Capture the cell that displays the provided text and extract its [X, Y] central coordinate. 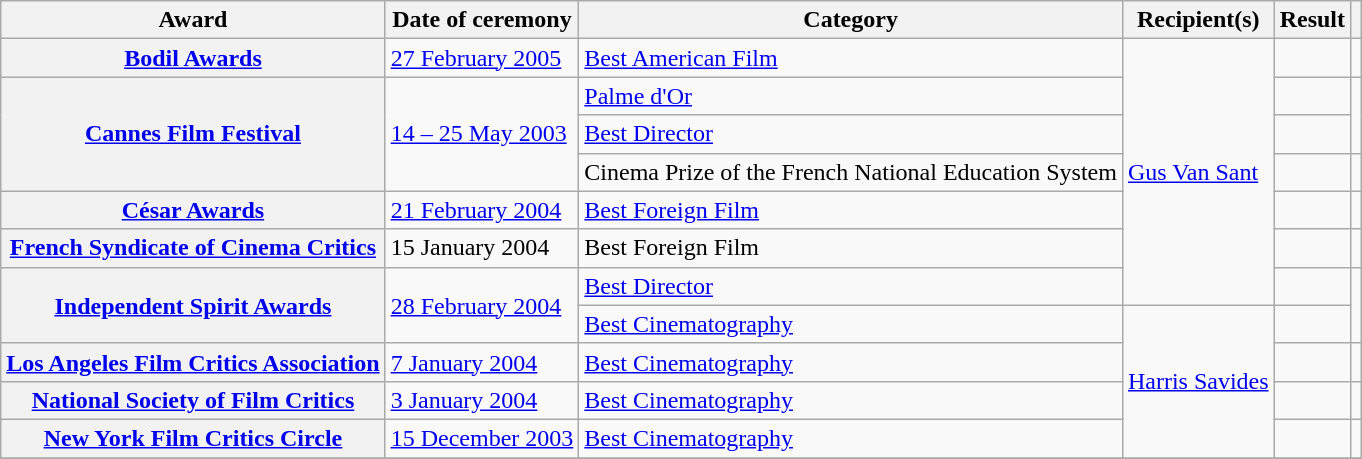
Independent Spirit Awards [193, 305]
Best American Film [851, 58]
Harris Savides [1198, 381]
Cinema Prize of the French National Education System [851, 172]
National Society of Film Critics [193, 400]
27 February 2005 [482, 58]
Award [193, 20]
Los Angeles Film Critics Association [193, 362]
7 January 2004 [482, 362]
Recipient(s) [1198, 20]
15 December 2003 [482, 438]
French Syndicate of Cinema Critics [193, 248]
15 January 2004 [482, 248]
Category [851, 20]
César Awards [193, 210]
3 January 2004 [482, 400]
New York Film Critics Circle [193, 438]
28 February 2004 [482, 305]
Gus Van Sant [1198, 172]
Cannes Film Festival [193, 134]
14 – 25 May 2003 [482, 134]
Date of ceremony [482, 20]
21 February 2004 [482, 210]
Result [1312, 20]
Bodil Awards [193, 58]
Palme d'Or [851, 96]
